Capture the cell that displays the provided text and extract its (x, y) central coordinate. 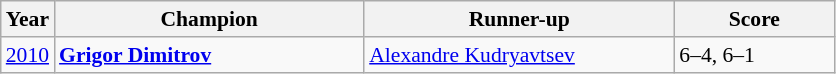
Score (754, 19)
Alexandre Kudryavtsev (519, 55)
Year (28, 19)
Grigor Dimitrov (209, 55)
2010 (28, 55)
Runner-up (519, 19)
Champion (209, 19)
6–4, 6–1 (754, 55)
